Pinpoint the cell where the given text exists, returning its (x, y) midpoint coordinate. 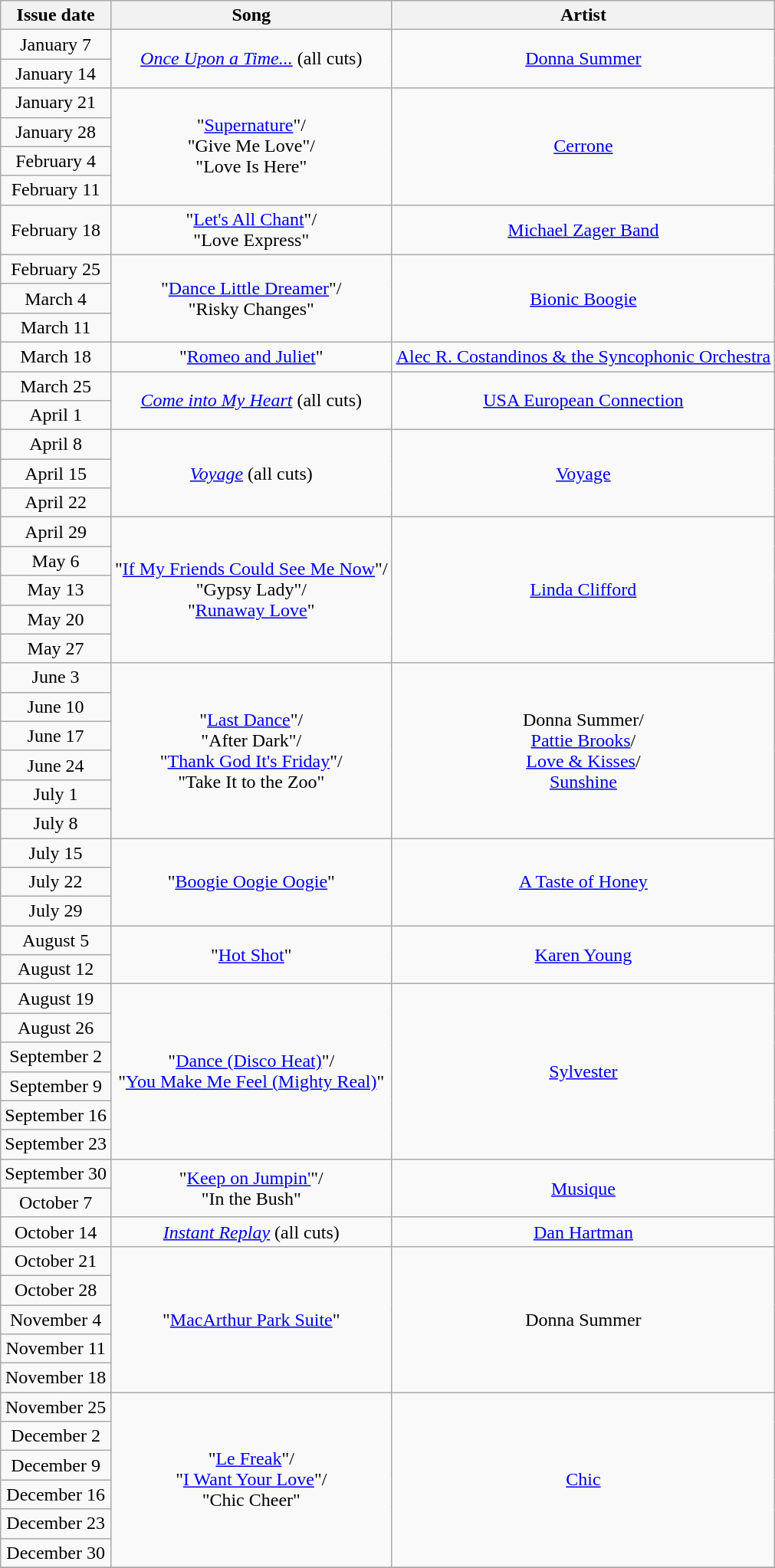
"Hot Shot" (251, 955)
Linda Clifford (583, 590)
January 28 (56, 132)
October 7 (56, 1202)
November 11 (56, 1349)
"Last Dance"/"After Dark"/"Thank God It's Friday"/"Take It to the Zoo" (251, 750)
March 4 (56, 298)
March 25 (56, 385)
"Le Freak"/"I Want Your Love"/"Chic Cheer" (251, 1480)
September 9 (56, 1086)
July 15 (56, 853)
"Dance Little Dreamer"/"Risky Changes" (251, 298)
July 29 (56, 911)
June 10 (56, 707)
December 2 (56, 1436)
September 30 (56, 1173)
June 17 (56, 736)
September 16 (56, 1115)
August 5 (56, 940)
Musique (583, 1188)
July 22 (56, 882)
October 14 (56, 1232)
October 28 (56, 1290)
May 6 (56, 561)
Cerrone (583, 146)
January 21 (56, 103)
USA European Connection (583, 400)
Issue date (56, 15)
March 11 (56, 327)
March 18 (56, 356)
October 21 (56, 1261)
August 19 (56, 999)
Once Upon a Time... (all cuts) (251, 59)
February 25 (56, 269)
November 18 (56, 1378)
"If My Friends Could See Me Now"/"Gypsy Lady"/"Runaway Love" (251, 590)
June 3 (56, 677)
Donna Summer/Pattie Brooks/Love & Kisses/Sunshine (583, 750)
February 18 (56, 230)
May 20 (56, 619)
January 14 (56, 74)
May 27 (56, 648)
April 29 (56, 532)
Bionic Boogie (583, 298)
December 30 (56, 1553)
Song (251, 15)
September 23 (56, 1144)
April 22 (56, 503)
"MacArthur Park Suite" (251, 1319)
Alec R. Costandinos & the Syncophonic Orchestra (583, 356)
November 25 (56, 1407)
June 24 (56, 765)
December 9 (56, 1465)
Sylvester (583, 1071)
July 8 (56, 823)
Instant Replay (all cuts) (251, 1232)
Chic (583, 1480)
Dan Hartman (583, 1232)
April 15 (56, 474)
April 8 (56, 444)
Artist (583, 15)
Karen Young (583, 955)
December 23 (56, 1524)
February 4 (56, 161)
December 16 (56, 1494)
September 2 (56, 1057)
A Taste of Honey (583, 882)
May 13 (56, 590)
February 11 (56, 190)
Voyage (583, 474)
"Dance (Disco Heat)"/"You Make Me Feel (Mighty Real)" (251, 1071)
"Boogie Oogie Oogie" (251, 882)
July 1 (56, 794)
January 7 (56, 44)
Come into My Heart (all cuts) (251, 400)
November 4 (56, 1319)
April 1 (56, 415)
August 12 (56, 969)
August 26 (56, 1028)
"Keep on Jumpin'"/"In the Bush" (251, 1188)
"Romeo and Juliet" (251, 356)
"Supernature"/"Give Me Love"/"Love Is Here" (251, 146)
Voyage (all cuts) (251, 474)
"Let's All Chant"/"Love Express" (251, 230)
Michael Zager Band (583, 230)
